For the text-containing cell, return its midpoint in [X, Y] coordinate format. 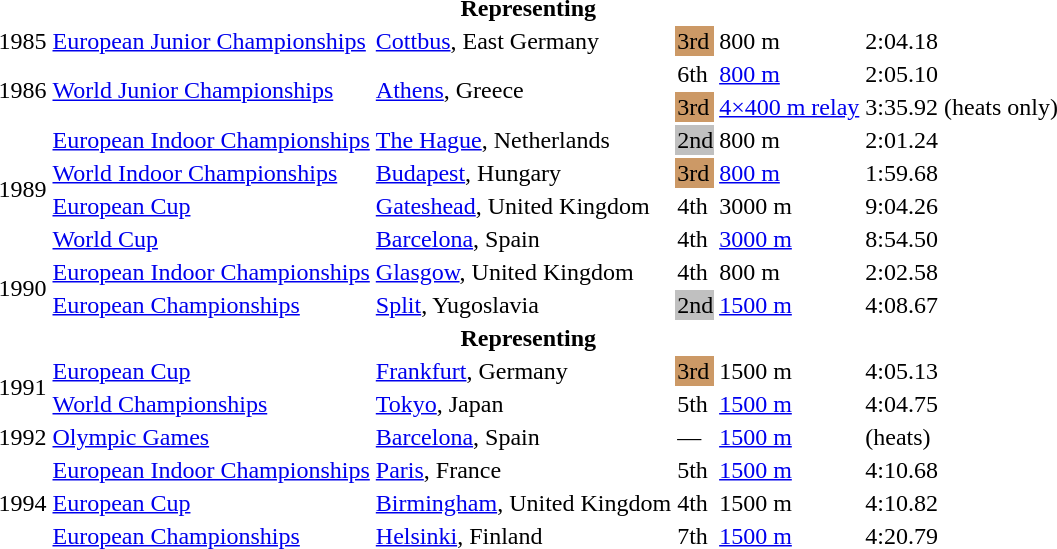
The Hague, Netherlands [523, 140]
Tokyo, Japan [523, 404]
Frankfurt, Germany [523, 371]
4×400 m relay [790, 107]
Gateshead, United Kingdom [523, 206]
World Cup [211, 239]
World Junior Championships [211, 90]
Glasgow, United Kingdom [523, 272]
Split, Yugoslavia [523, 305]
6th [696, 74]
Olympic Games [211, 437]
Paris, France [523, 470]
European Championships [211, 305]
— [696, 437]
World Championships [211, 404]
European Junior Championships [211, 41]
Athens, Greece [523, 90]
Birmingham, United Kingdom [523, 503]
World Indoor Championships [211, 173]
Cottbus, East Germany [523, 41]
Budapest, Hungary [523, 173]
